Locate the cell with the specified text and output its [x, y] center coordinate. 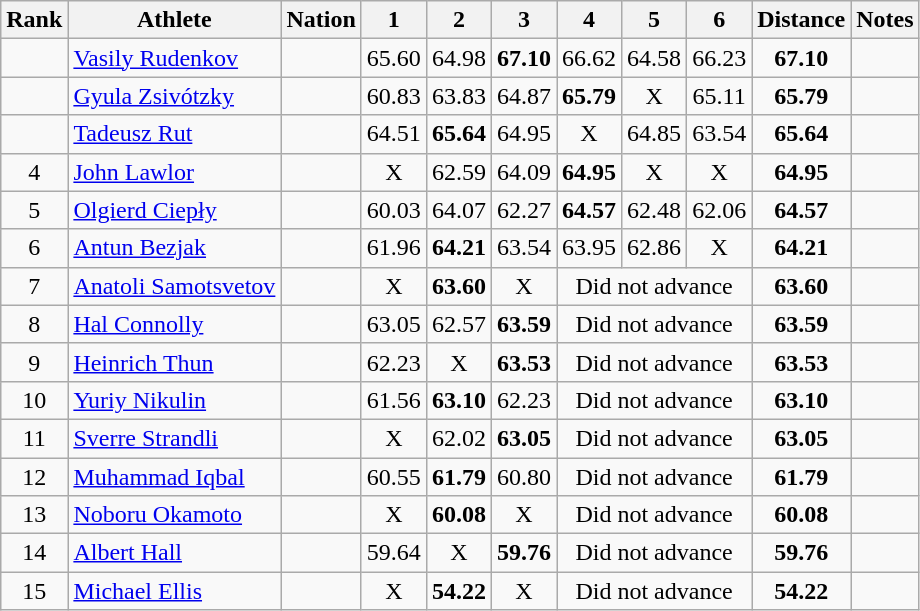
11 [34, 438]
2 [458, 20]
13 [34, 515]
Yuriy Nikulin [174, 400]
62.57 [458, 324]
14 [34, 553]
60.80 [524, 477]
65.60 [394, 58]
3 [524, 20]
64.98 [458, 58]
Athlete [174, 20]
60.55 [394, 477]
64.85 [654, 134]
Tadeusz Rut [174, 134]
61.96 [394, 248]
61.56 [394, 400]
Gyula Zsivótzky [174, 96]
8 [34, 324]
62.02 [458, 438]
62.27 [524, 210]
Vasily Rudenkov [174, 58]
63.83 [458, 96]
15 [34, 591]
Nation [321, 20]
9 [34, 362]
66.62 [588, 58]
66.23 [720, 58]
Muhammad Iqbal [174, 477]
Distance [802, 20]
Olgierd Ciepły [174, 210]
60.83 [394, 96]
Notes [885, 20]
65.11 [720, 96]
59.64 [394, 553]
Heinrich Thun [174, 362]
60.03 [394, 210]
62.06 [720, 210]
10 [34, 400]
64.58 [654, 58]
64.87 [524, 96]
62.48 [654, 210]
64.09 [524, 172]
63.95 [588, 248]
John Lawlor [174, 172]
64.51 [394, 134]
62.86 [654, 248]
Sverre Strandli [174, 438]
Hal Connolly [174, 324]
Anatoli Samotsvetov [174, 286]
62.59 [458, 172]
Rank [34, 20]
7 [34, 286]
Noboru Okamoto [174, 515]
12 [34, 477]
Antun Bezjak [174, 248]
64.07 [458, 210]
Michael Ellis [174, 591]
1 [394, 20]
Albert Hall [174, 553]
